From the cell containing the given text, extract its center point as [x, y] coordinate. 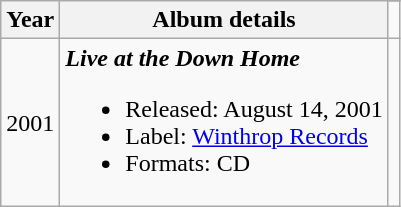
Album details [224, 20]
Year [30, 20]
2001 [30, 122]
Live at the Down HomeReleased: August 14, 2001Label: Winthrop RecordsFormats: CD [224, 122]
